Identify which cell holds the provided text, then report its [X, Y] central coordinate. 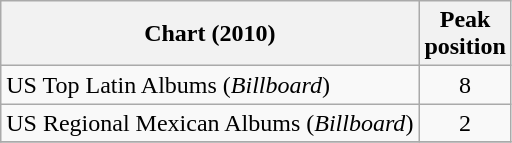
US Top Latin Albums (Billboard) [210, 85]
US Regional Mexican Albums (Billboard) [210, 123]
8 [465, 85]
2 [465, 123]
Peakposition [465, 34]
Chart (2010) [210, 34]
